Output the [x, y] coordinate of the center of the cell containing the given text.  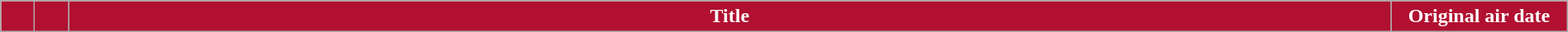
Title [729, 16]
Original air date [1480, 16]
